Capture the cell that displays the provided text and extract its [X, Y] central coordinate. 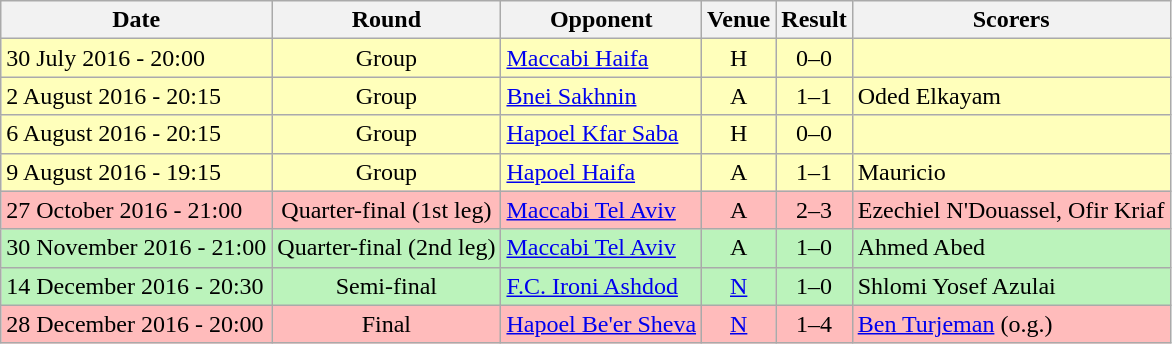
Ezechiel N'Douassel, Ofir Kriaf [1011, 210]
Shlomi Yosef Azulai [1011, 286]
Final [386, 324]
Quarter-final (2nd leg) [386, 248]
Result [814, 20]
Mauricio [1011, 172]
Oded Elkayam [1011, 96]
Hapoel Haifa [602, 172]
Ben Turjeman (o.g.) [1011, 324]
1–4 [814, 324]
9 August 2016 - 19:15 [136, 172]
14 December 2016 - 20:30 [136, 286]
Semi-final [386, 286]
Ahmed Abed [1011, 248]
30 July 2016 - 20:00 [136, 58]
Quarter-final (1st leg) [386, 210]
Hapoel Be'er Sheva [602, 324]
Scorers [1011, 20]
2–3 [814, 210]
2 August 2016 - 20:15 [136, 96]
Date [136, 20]
27 October 2016 - 21:00 [136, 210]
30 November 2016 - 21:00 [136, 248]
F.C. Ironi Ashdod [602, 286]
Bnei Sakhnin [602, 96]
Venue [739, 20]
Round [386, 20]
Opponent [602, 20]
28 December 2016 - 20:00 [136, 324]
Hapoel Kfar Saba [602, 134]
6 August 2016 - 20:15 [136, 134]
Maccabi Haifa [602, 58]
